Locate the cell with the specified text and output its (X, Y) center coordinate. 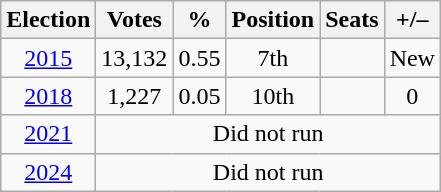
2015 (48, 58)
1,227 (134, 96)
+/– (412, 20)
New (412, 58)
2024 (48, 172)
2018 (48, 96)
Votes (134, 20)
2021 (48, 134)
0.05 (200, 96)
0.55 (200, 58)
7th (273, 58)
10th (273, 96)
0 (412, 96)
13,132 (134, 58)
Position (273, 20)
% (200, 20)
Election (48, 20)
Seats (352, 20)
